Provide the [X, Y] coordinate of the cell's center where the given text is located.  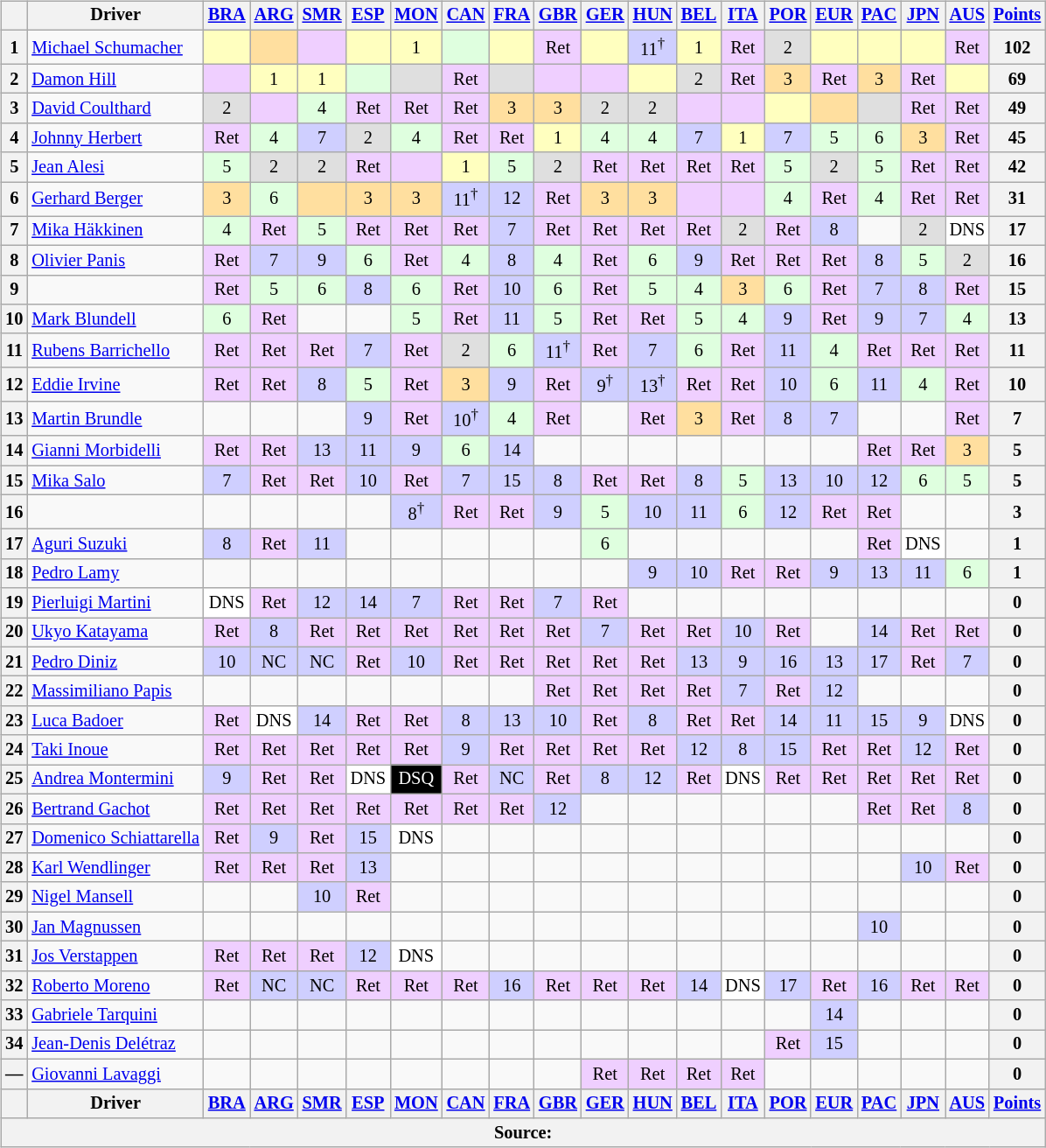
Rubens Barrichello [115, 350]
Taki Inoue [115, 750]
21 [14, 661]
— [14, 1074]
33 [14, 1015]
Ukyo Katayama [115, 633]
102 [1017, 47]
8† [416, 513]
Pedro Diniz [115, 661]
13† [652, 385]
Eddie Irvine [115, 385]
25 [14, 780]
Jean Alesi [115, 167]
26 [14, 808]
Andrea Montermini [115, 780]
29 [14, 897]
28 [14, 868]
Gabriele Tarquini [115, 1015]
69 [1017, 79]
Roberto Moreno [115, 985]
Damon Hill [115, 79]
Luca Badoer [115, 721]
27 [14, 838]
David Coulthard [115, 108]
18 [14, 573]
Nigel Mansell [115, 897]
Michael Schumacher [115, 47]
9† [605, 385]
32 [14, 985]
30 [14, 927]
Karl Wendlinger [115, 868]
Mika Salo [115, 480]
DSQ [416, 780]
Jan Magnussen [115, 927]
19 [14, 603]
24 [14, 750]
Gerhard Berger [115, 199]
42 [1017, 167]
Pierluigi Martini [115, 603]
22 [14, 691]
Mika Häkkinen [115, 231]
Gianni Morbidelli [115, 451]
Source: [523, 1133]
Mark Blundell [115, 319]
Johnny Herbert [115, 138]
20 [14, 633]
49 [1017, 108]
Massimiliano Papis [115, 691]
Giovanni Lavaggi [115, 1074]
Jos Verstappen [115, 956]
Domenico Schiattarella [115, 838]
23 [14, 721]
Aguri Suzuki [115, 544]
Bertrand Gachot [115, 808]
Pedro Lamy [115, 573]
10† [466, 418]
45 [1017, 138]
Olivier Panis [115, 260]
Martin Brundle [115, 418]
34 [14, 1045]
Jean-Denis Delétraz [115, 1045]
